Determine the [x, y] coordinate at the center of the cell enclosing the given text.  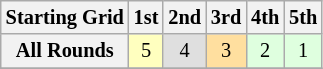
1st [146, 17]
1 [303, 51]
Starting Grid [65, 17]
All Rounds [65, 51]
2nd [184, 17]
3 [226, 51]
5th [303, 17]
2 [265, 51]
3rd [226, 17]
4th [265, 17]
5 [146, 51]
4 [184, 51]
